Search for the cell housing the specified text and yield its (X, Y) center coordinate. 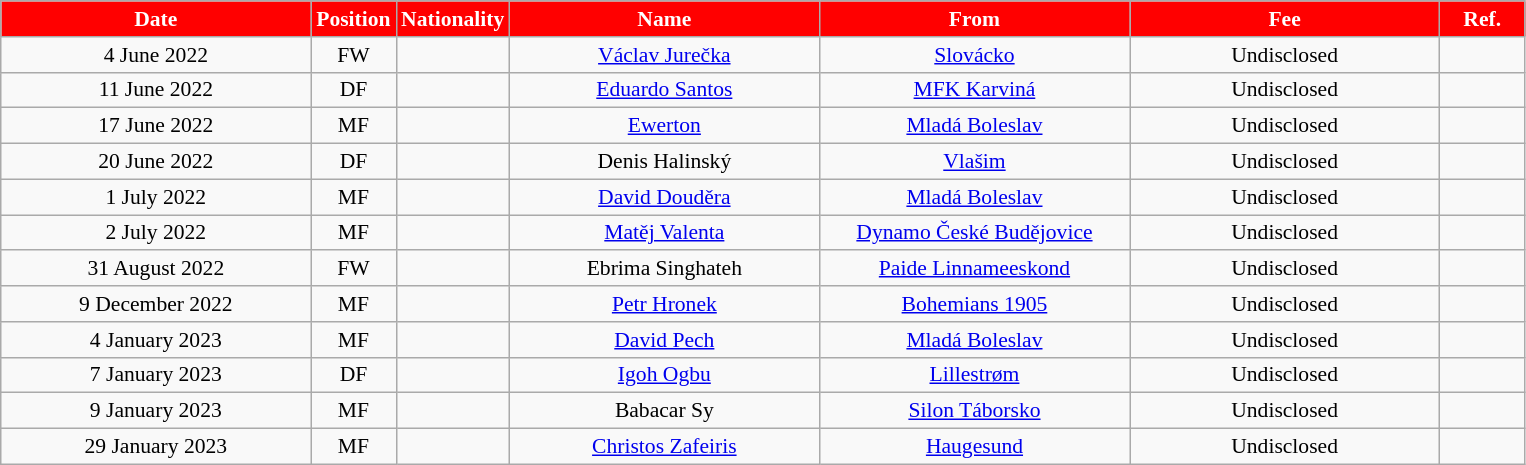
Haugesund (974, 447)
Petr Hronek (664, 304)
MFK Karviná (974, 90)
Eduardo Santos (664, 90)
9 January 2023 (156, 411)
4 June 2022 (156, 55)
9 December 2022 (156, 304)
Christos Zafeiris (664, 447)
Igoh Ogbu (664, 375)
Bohemians 1905 (974, 304)
Babacar Sy (664, 411)
Ref. (1482, 19)
David Douděra (664, 197)
Dynamo České Budějovice (974, 233)
20 June 2022 (156, 162)
Paide Linnameeskond (974, 269)
Ebrima Singhateh (664, 269)
7 January 2023 (156, 375)
11 June 2022 (156, 90)
Silon Táborsko (974, 411)
2 July 2022 (156, 233)
Slovácko (974, 55)
Fee (1285, 19)
Name (664, 19)
Václav Jurečka (664, 55)
Matěj Valenta (664, 233)
31 August 2022 (156, 269)
29 January 2023 (156, 447)
Date (156, 19)
1 July 2022 (156, 197)
17 June 2022 (156, 126)
4 January 2023 (156, 340)
Nationality (452, 19)
David Pech (664, 340)
Ewerton (664, 126)
Denis Halinský (664, 162)
Lillestrøm (974, 375)
Vlašim (974, 162)
From (974, 19)
Position (354, 19)
